Pinpoint the cell where the given text exists, returning its [X, Y] midpoint coordinate. 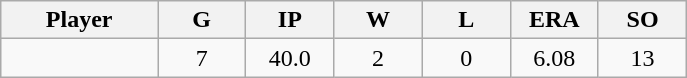
2 [378, 58]
IP [290, 20]
13 [642, 58]
W [378, 20]
Player [80, 20]
6.08 [554, 58]
7 [202, 58]
L [466, 20]
0 [466, 58]
SO [642, 20]
ERA [554, 20]
G [202, 20]
40.0 [290, 58]
